Scan for the cell matching the given text and deliver its (X, Y) coordinate at center. 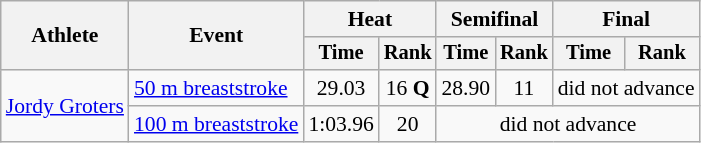
Jordy Groters (65, 106)
50 m breaststroke (216, 88)
100 m breaststroke (216, 124)
29.03 (340, 88)
28.90 (466, 88)
Event (216, 36)
11 (524, 88)
20 (408, 124)
16 Q (408, 88)
Final (626, 19)
Semifinal (494, 19)
Heat (370, 19)
1:03.96 (340, 124)
Athlete (65, 36)
